Search for the cell housing the specified text and yield its (x, y) center coordinate. 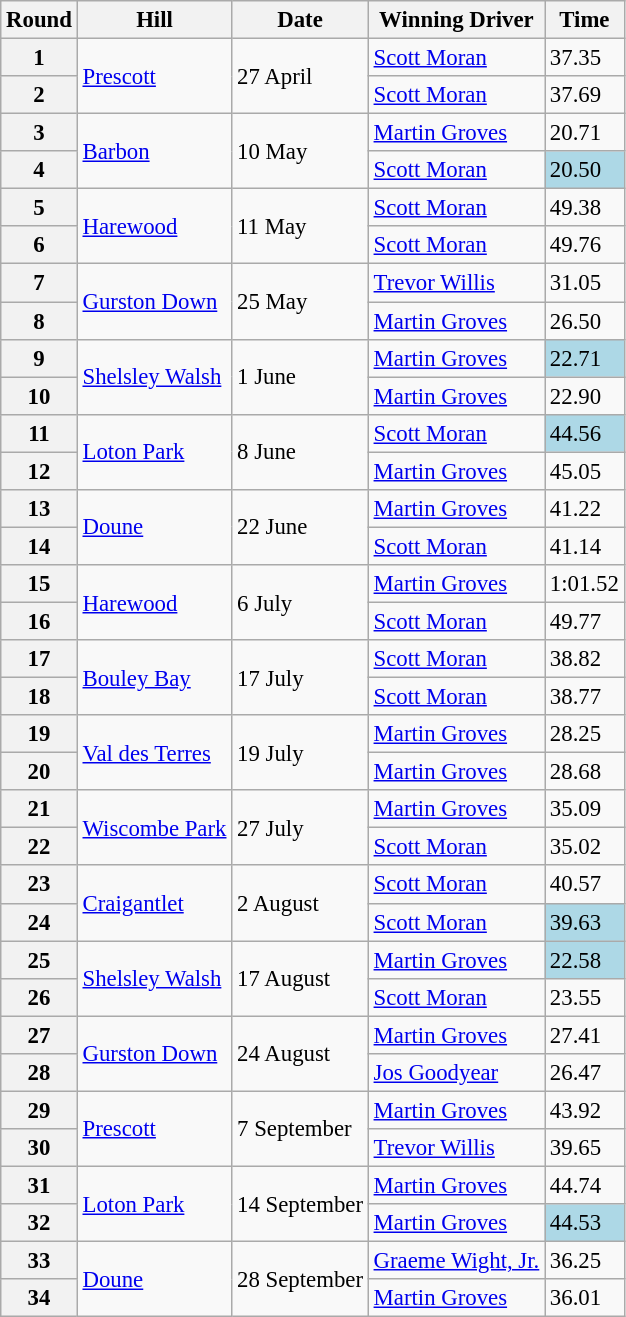
27 (39, 1035)
14 (39, 546)
28 (39, 1073)
19 (39, 734)
6 (39, 245)
25 May (300, 302)
Time (585, 20)
26.50 (585, 321)
23.55 (585, 997)
26 (39, 997)
11 (39, 433)
22.58 (585, 960)
31 (39, 1185)
22.71 (585, 358)
13 (39, 509)
Date (300, 20)
17 July (300, 678)
Bouley Bay (154, 678)
28.68 (585, 772)
49.77 (585, 621)
40.57 (585, 885)
28 September (300, 1280)
5 (39, 208)
17 (39, 659)
7 September (300, 1128)
10 May (300, 152)
36.25 (585, 1261)
12 (39, 471)
49.38 (585, 208)
16 (39, 621)
29 (39, 1110)
41.22 (585, 509)
18 (39, 697)
11 May (300, 226)
Barbon (154, 152)
9 (39, 358)
45.05 (585, 471)
Winning Driver (456, 20)
20.50 (585, 170)
1:01.52 (585, 584)
Hill (154, 20)
38.82 (585, 659)
33 (39, 1261)
22 June (300, 528)
44.74 (585, 1185)
41.14 (585, 546)
36.01 (585, 1298)
Round (39, 20)
20.71 (585, 133)
19 July (300, 752)
3 (39, 133)
1 (39, 58)
27 April (300, 76)
26.47 (585, 1073)
35.09 (585, 809)
Jos Goodyear (456, 1073)
Wiscombe Park (154, 828)
8 (39, 321)
31.05 (585, 283)
2 (39, 95)
37.69 (585, 95)
7 (39, 283)
27.41 (585, 1035)
15 (39, 584)
1 June (300, 376)
39.63 (585, 922)
Craigantlet (154, 904)
25 (39, 960)
39.65 (585, 1148)
24 (39, 922)
21 (39, 809)
32 (39, 1223)
28.25 (585, 734)
Val des Terres (154, 752)
38.77 (585, 697)
34 (39, 1298)
35.02 (585, 847)
Graeme Wight, Jr. (456, 1261)
10 (39, 396)
4 (39, 170)
14 September (300, 1204)
44.53 (585, 1223)
17 August (300, 978)
44.56 (585, 433)
22 (39, 847)
27 July (300, 828)
49.76 (585, 245)
22.90 (585, 396)
30 (39, 1148)
24 August (300, 1054)
6 July (300, 602)
43.92 (585, 1110)
20 (39, 772)
37.35 (585, 58)
2 August (300, 904)
23 (39, 885)
8 June (300, 452)
